Return [X, Y] of the center of cell containing provided text 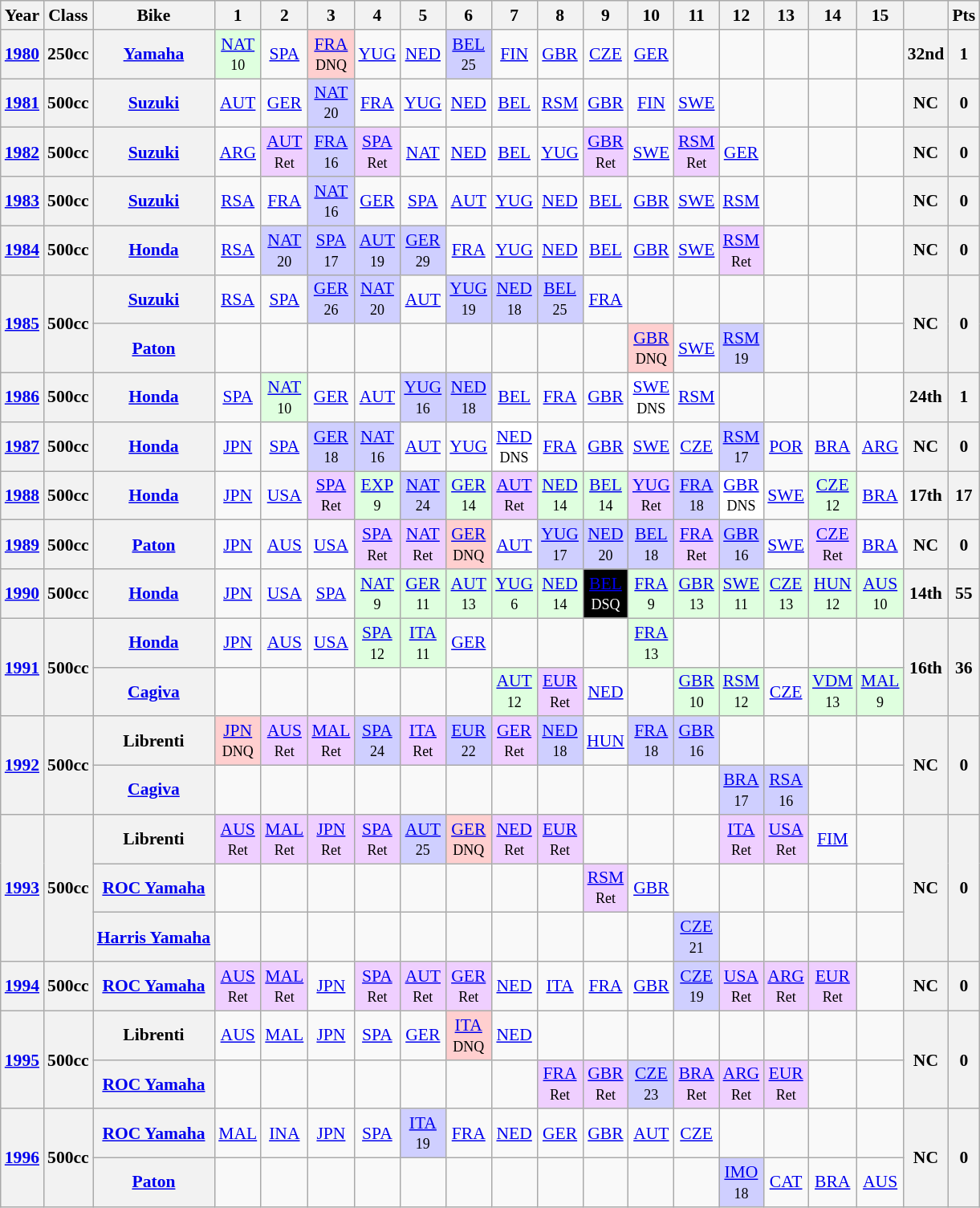
2 [284, 15]
CZE13 [786, 594]
GBR13 [697, 594]
CAT [786, 1183]
CZE21 [697, 938]
GBRDNS [742, 496]
BEL14 [605, 496]
1991 [22, 667]
15 [880, 15]
NED20 [605, 544]
Year [22, 15]
Class [68, 15]
AUT25 [422, 840]
EUR22 [469, 742]
24th [926, 398]
NEDRet [514, 840]
11 [697, 15]
Bike [154, 15]
1989 [22, 544]
9 [605, 15]
SPA12 [377, 642]
YUG17 [560, 544]
EXP9 [377, 496]
NAT9 [377, 594]
FRA13 [652, 642]
1986 [22, 398]
YUG6 [514, 594]
1982 [22, 153]
SWE11 [742, 594]
12 [742, 15]
HUN12 [833, 594]
1987 [22, 446]
ITA19 [422, 1133]
CZE12 [833, 496]
YUG16 [422, 398]
ITADNQ [469, 1035]
8 [560, 15]
AUT12 [514, 692]
1994 [22, 986]
1990 [22, 594]
VDM13 [833, 692]
1980 [22, 55]
MAL9 [880, 692]
SPA24 [377, 742]
AUT13 [469, 594]
1985 [22, 323]
4 [377, 15]
BRA17 [742, 790]
POR [786, 446]
IMO 18 [742, 1183]
GBRDNQ [652, 348]
GER11 [422, 594]
ITA [560, 986]
Pts [963, 15]
BELDSQ [605, 594]
NAT [422, 153]
GER26 [331, 299]
YUGRet [652, 496]
55 [963, 594]
17 [963, 496]
YUG19 [469, 299]
RSM12 [742, 692]
1988 [22, 496]
10 [652, 15]
3 [331, 15]
NATRet [422, 544]
SWEDNS [652, 398]
5 [422, 15]
GBR10 [697, 692]
CZE19 [697, 986]
1983 [22, 201]
1981 [22, 103]
Yamaha [154, 55]
NAT24 [422, 496]
JPNRet [331, 840]
BRARet [697, 1084]
RSA16 [786, 790]
FRADNQ [331, 55]
14th [926, 594]
13 [786, 15]
1992 [22, 766]
GER18 [331, 446]
RSM19 [742, 348]
SPA17 [331, 250]
16th [926, 667]
GER14 [469, 496]
BEL18 [652, 544]
HUN [605, 742]
GER29 [422, 250]
AUS10 [880, 594]
36 [963, 667]
AUT19 [377, 250]
14 [833, 15]
JPNDNQ [238, 742]
6 [469, 15]
7 [514, 15]
1984 [22, 250]
CZERet [833, 544]
FRA9 [652, 594]
NEDDNS [514, 446]
RSM17 [742, 446]
Harris Yamaha [154, 938]
FRA16 [331, 153]
INA [284, 1133]
1996 [22, 1158]
ITA11 [422, 642]
250cc [68, 55]
CZE23 [652, 1084]
1993 [22, 888]
FIM [833, 840]
17th [926, 496]
1995 [22, 1060]
32nd [926, 55]
